Output the [X, Y] coordinate of the center of the cell containing the given text.  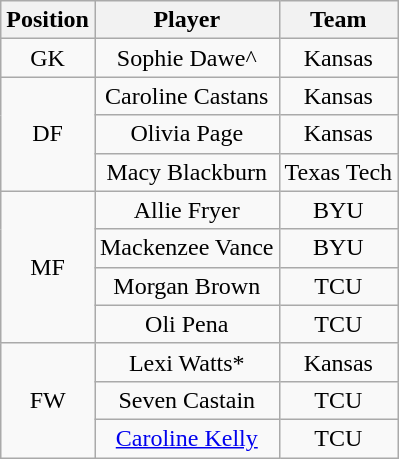
FW [48, 400]
MF [48, 267]
Player [186, 20]
Lexi Watts* [186, 362]
Mackenzee Vance [186, 248]
Caroline Castans [186, 96]
Oli Pena [186, 324]
DF [48, 134]
Seven Castain [186, 400]
Texas Tech [338, 172]
Sophie Dawe^ [186, 58]
Position [48, 20]
Macy Blackburn [186, 172]
Caroline Kelly [186, 438]
Olivia Page [186, 134]
Morgan Brown [186, 286]
Team [338, 20]
Allie Fryer [186, 210]
GK [48, 58]
